From the cell containing the given text, extract its center point as [X, Y] coordinate. 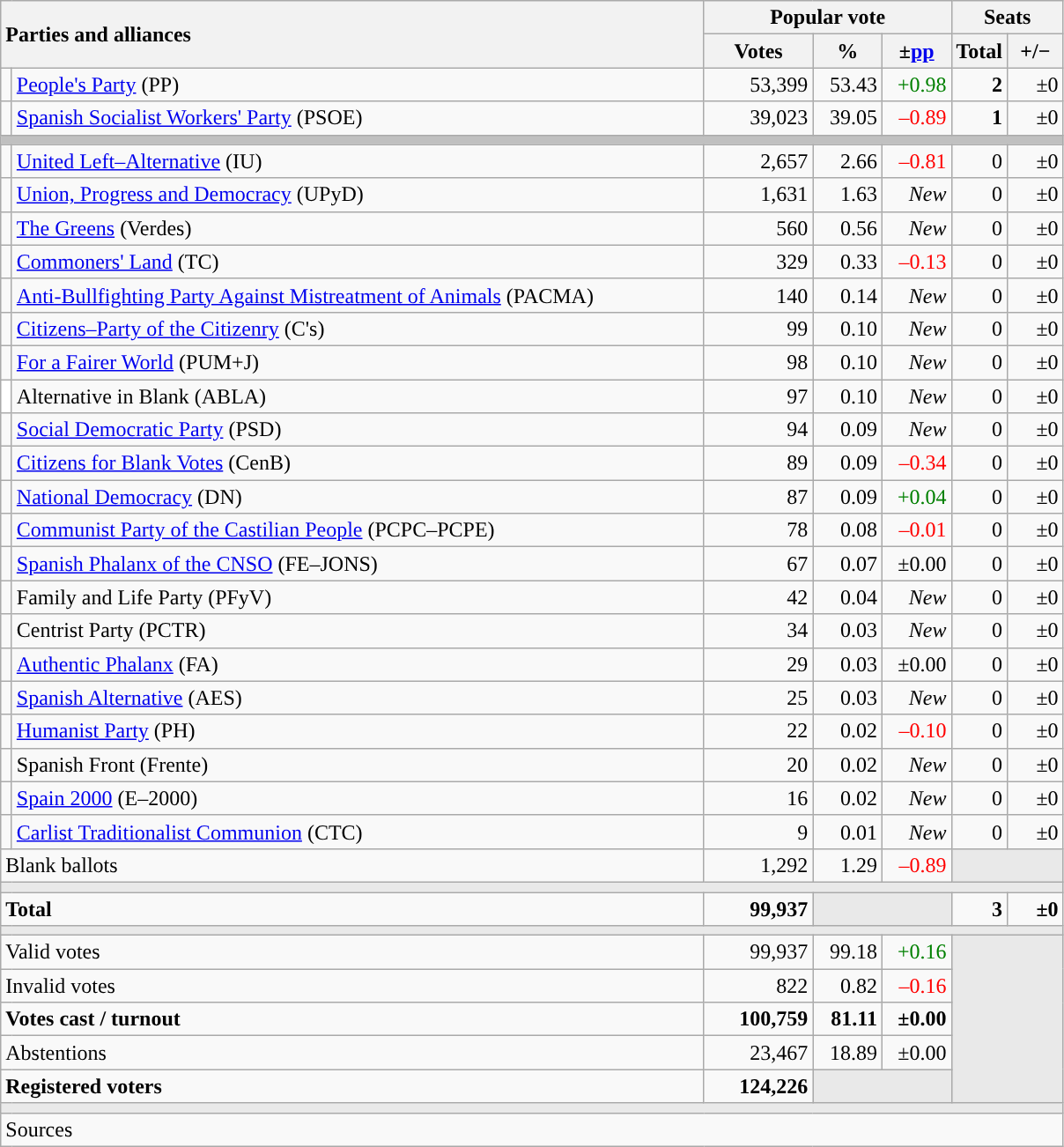
Authentic Phalanx (FA) [358, 664]
329 [758, 262]
Union, Progress and Democracy (UPyD) [358, 195]
20 [758, 765]
78 [758, 530]
+0.16 [916, 952]
25 [758, 698]
Centrist Party (PCTR) [358, 631]
Parties and alliances [352, 34]
23,467 [758, 1053]
Votes cast / turnout [352, 1019]
Blank ballots [352, 865]
–0.16 [916, 986]
0.01 [847, 832]
–0.81 [916, 161]
Valid votes [352, 952]
Popular vote [828, 18]
0.82 [847, 986]
29 [758, 664]
98 [758, 362]
2.66 [847, 161]
Family and Life Party (PFyV) [358, 597]
Commoners' Land (TC) [358, 262]
–0.34 [916, 463]
Spanish Socialist Workers' Party (PSOE) [358, 118]
Spanish Front (Frente) [358, 765]
94 [758, 430]
United Left–Alternative (IU) [358, 161]
–0.13 [916, 262]
Spain 2000 (E–2000) [358, 798]
Communist Party of the Castilian People (PCPC–PCPE) [358, 530]
124,226 [758, 1086]
39,023 [758, 118]
0.08 [847, 530]
1.29 [847, 865]
Sources [532, 1129]
34 [758, 631]
+0.04 [916, 497]
–0.10 [916, 731]
87 [758, 497]
Alternative in Blank (ABLA) [358, 396]
Invalid votes [352, 986]
100,759 [758, 1019]
National Democracy (DN) [358, 497]
+/− [1036, 51]
67 [758, 564]
For a Fairer World (PUM+J) [358, 362]
People's Party (PP) [358, 85]
0.56 [847, 228]
Seats [1008, 18]
Carlist Traditionalist Communion (CTC) [358, 832]
1,631 [758, 195]
Abstentions [352, 1053]
% [847, 51]
0.04 [847, 597]
18.89 [847, 1053]
0.33 [847, 262]
99.18 [847, 952]
42 [758, 597]
2 [979, 85]
140 [758, 295]
Registered voters [352, 1086]
2,657 [758, 161]
16 [758, 798]
560 [758, 228]
53.43 [847, 85]
Spanish Phalanx of the CNSO (FE–JONS) [358, 564]
1,292 [758, 865]
0.07 [847, 564]
Votes [758, 51]
±pp [916, 51]
The Greens (Verdes) [358, 228]
81.11 [847, 1019]
822 [758, 986]
Spanish Alternative (AES) [358, 698]
1 [979, 118]
89 [758, 463]
–0.01 [916, 530]
3 [979, 908]
99 [758, 329]
Humanist Party (PH) [358, 731]
1.63 [847, 195]
53,399 [758, 85]
97 [758, 396]
0.14 [847, 295]
+0.98 [916, 85]
Social Democratic Party (PSD) [358, 430]
Citizens–Party of the Citizenry (C's) [358, 329]
Citizens for Blank Votes (CenB) [358, 463]
9 [758, 832]
22 [758, 731]
Anti-Bullfighting Party Against Mistreatment of Animals (PACMA) [358, 295]
39.05 [847, 118]
